Return [X, Y] of the center of cell containing provided text 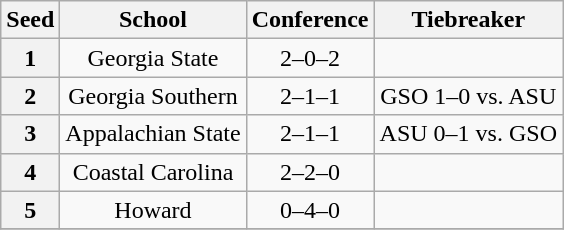
Howard [153, 210]
Appalachian State [153, 134]
1 [30, 58]
2 [30, 96]
4 [30, 172]
ASU 0–1 vs. GSO [468, 134]
Coastal Carolina [153, 172]
GSO 1–0 vs. ASU [468, 96]
Conference [310, 20]
Tiebreaker [468, 20]
School [153, 20]
Seed [30, 20]
Georgia State [153, 58]
2–2–0 [310, 172]
5 [30, 210]
2–0–2 [310, 58]
0–4–0 [310, 210]
3 [30, 134]
Georgia Southern [153, 96]
